Determine the (X, Y) coordinate at the center of the cell enclosing the given text.  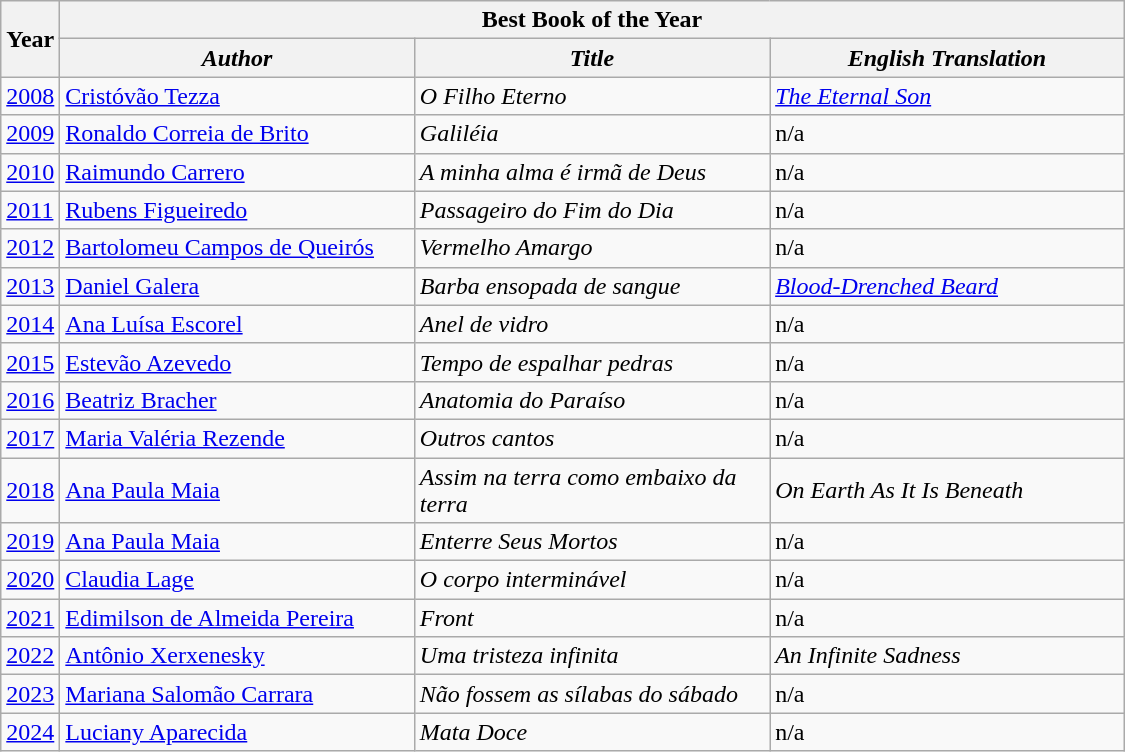
Antônio Xerxenesky (238, 656)
2008 (30, 96)
Ronaldo Correia de Brito (238, 134)
Luciany Aparecida (238, 732)
Bartolomeu Campos de Queirós (238, 248)
Title (592, 58)
Claudia Lage (238, 580)
English Translation (948, 58)
Galiléia (592, 134)
Mariana Salomão Carrara (238, 694)
2023 (30, 694)
Barba ensopada de sangue (592, 286)
2014 (30, 324)
On Earth As It Is Beneath (948, 490)
2009 (30, 134)
An Infinite Sadness (948, 656)
O Filho Eterno (592, 96)
2022 (30, 656)
Estevão Azevedo (238, 362)
O corpo interminável (592, 580)
Enterre Seus Mortos (592, 542)
Uma tristeza infinita (592, 656)
Não fossem as sílabas do sábado (592, 694)
Rubens Figueiredo (238, 210)
Tempo de espalhar pedras (592, 362)
Anatomia do Paraíso (592, 400)
Blood-Drenched Beard (948, 286)
2015 (30, 362)
2021 (30, 618)
Author (238, 58)
2024 (30, 732)
2012 (30, 248)
Raimundo Carrero (238, 172)
A minha alma é irmã de Deus (592, 172)
Front (592, 618)
Passageiro do Fim do Dia (592, 210)
2016 (30, 400)
2010 (30, 172)
2013 (30, 286)
2018 (30, 490)
The Eternal Son (948, 96)
Maria Valéria Rezende (238, 438)
Year (30, 39)
2019 (30, 542)
Assim na terra como embaixo da terra (592, 490)
2020 (30, 580)
Ana Luísa Escorel (238, 324)
Cristóvão Tezza (238, 96)
Best Book of the Year (592, 20)
Edimilson de Almeida Pereira (238, 618)
Beatriz Bracher (238, 400)
Mata Doce (592, 732)
Outros cantos (592, 438)
2011 (30, 210)
2017 (30, 438)
Daniel Galera (238, 286)
Vermelho Amargo (592, 248)
Anel de vidro (592, 324)
